Return (X, Y) of the center of cell containing provided text 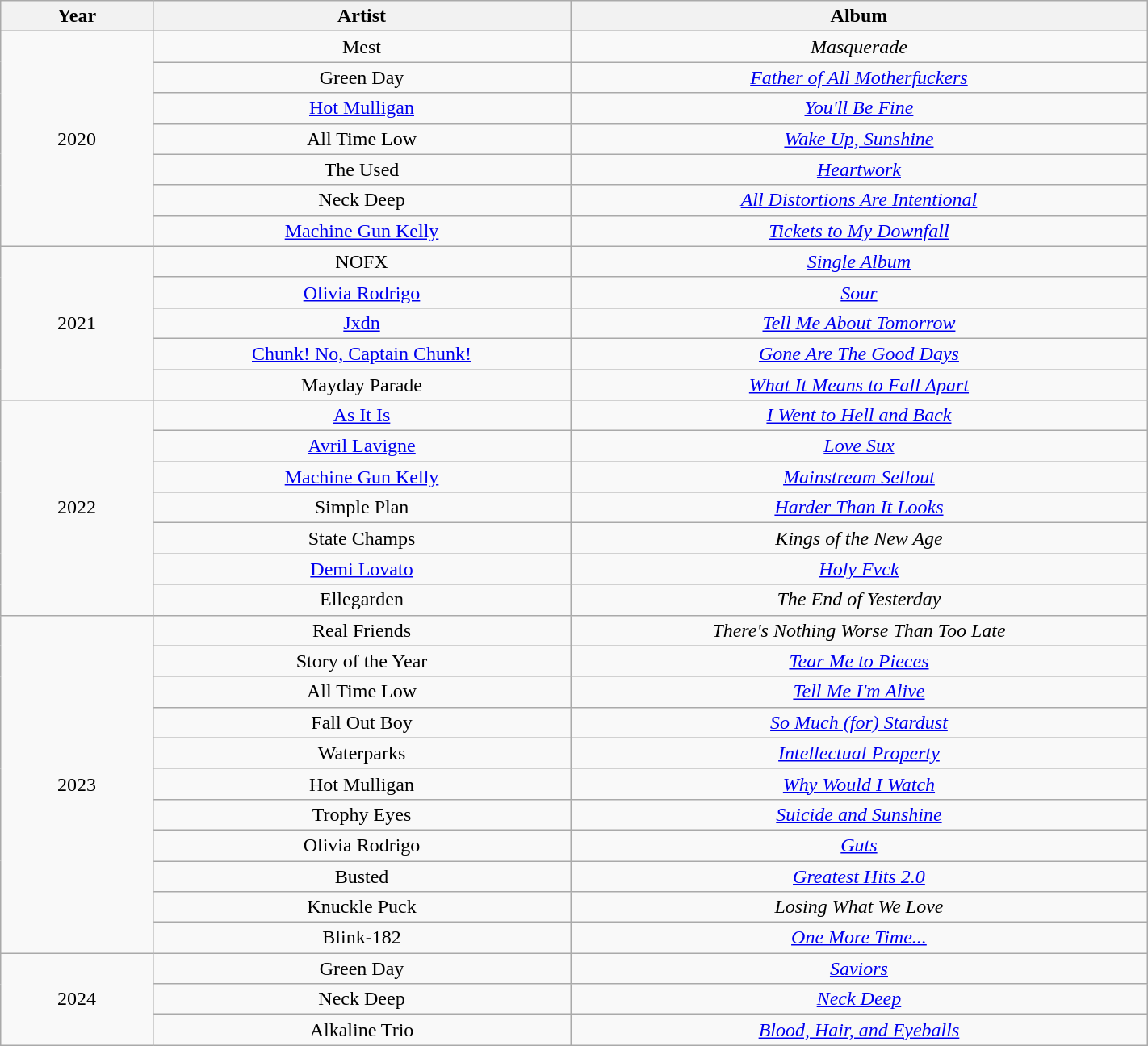
Story of the Year (362, 661)
I Went to Hell and Back (859, 416)
Saviors (859, 969)
2022 (78, 508)
There's Nothing Worse Than Too Late (859, 630)
Suicide and Sunshine (859, 814)
Intellectual Property (859, 753)
Single Album (859, 261)
Tell Me About Tomorrow (859, 323)
Fall Out Boy (362, 722)
Father of All Motherfuckers (859, 77)
Chunk! No, Captain Chunk! (362, 354)
As It Is (362, 416)
Knuckle Puck (362, 907)
Tear Me to Pieces (859, 661)
2023 (78, 784)
Tickets to My Downfall (859, 231)
So Much (for) Stardust (859, 722)
Ellegarden (362, 600)
Album (859, 16)
All Distortions Are Intentional (859, 200)
2021 (78, 323)
Year (78, 16)
2024 (78, 999)
Heartwork (859, 169)
One More Time... (859, 938)
Gone Are The Good Days (859, 354)
Mayday Parade (362, 385)
Mest (362, 47)
Jxdn (362, 323)
Sour (859, 292)
Waterparks (362, 753)
NOFX (362, 261)
Guts (859, 845)
Losing What We Love (859, 907)
2020 (78, 139)
Blood, Hair, and Eyeballs (859, 1030)
Greatest Hits 2.0 (859, 876)
Holy Fvck (859, 569)
Demi Lovato (362, 569)
Wake Up, Sunshine (859, 139)
Masquerade (859, 47)
Why Would I Watch (859, 784)
Love Sux (859, 446)
You'll Be Fine (859, 108)
The End of Yesterday (859, 600)
Tell Me I'm Alive (859, 692)
Simple Plan (362, 508)
Artist (362, 16)
Alkaline Trio (362, 1030)
What It Means to Fall Apart (859, 385)
Kings of the New Age (859, 538)
State Champs (362, 538)
Mainstream Sellout (859, 477)
The Used (362, 169)
Busted (362, 876)
Blink-182 (362, 938)
Harder Than It Looks (859, 508)
Avril Lavigne (362, 446)
Real Friends (362, 630)
Trophy Eyes (362, 814)
